Determine the [X, Y] coordinate at the center of the cell enclosing the given text.  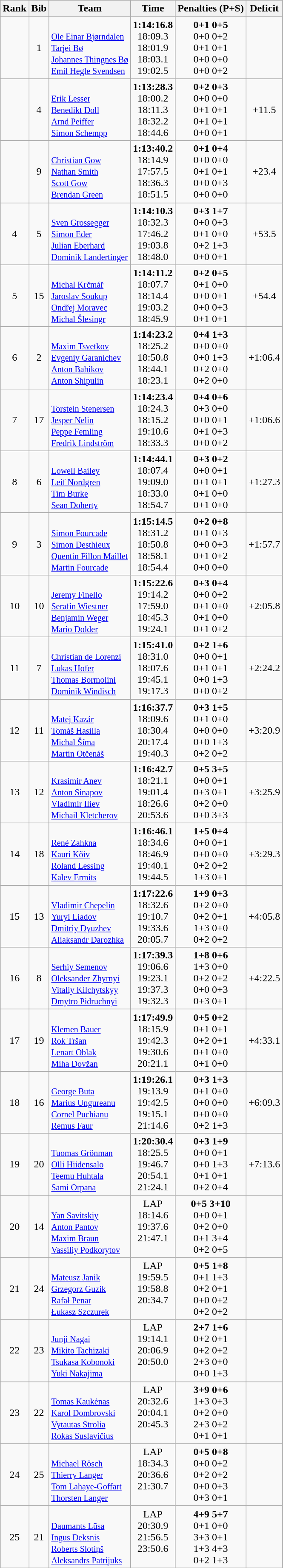
René ZahknaKauri KõivRoland LessingKalev Ermits [90, 854]
Torstein StenersenJesper NelinPeppe FemlingFredrik Lindström [90, 420]
0+3 0+20+0 0+10+1 0+10+1 0+00+1 0+0 [211, 482]
+6:09.3 [264, 1102]
0+1 0+50+0 0+20+1 0+10+0 0+00+0 0+2 [211, 48]
+1:57.7 [264, 544]
Junji NagaiMikito TachizakiTsukasa KobonokiYuki Nakajima [90, 1350]
+1:06.4 [264, 358]
1:17:22.618:32.619:10.719:33.620:05.7 [153, 916]
LAP19:59.519:58.820:34.7 [153, 1288]
Tuomas GrönmanOlli HiidensaloTeemu HuhtalaSami Orpana [90, 1164]
0+5 0+20+1 0+10+2 0+10+1 0+00+1 0+0 [211, 1040]
Michal KrčmářJaroslav SoukupOndřej MoravecMichal Šlesingr [90, 296]
Vladimir ChepelinYuryi LiadovDmitriy DyuzhevAliaksandr Darozhka [90, 916]
1+8 0+61+3 0+00+2 0+20+0 0+30+3 0+1 [211, 978]
0+5 0+80+0 0+20+2 0+20+0 0+30+3 0+1 [211, 1475]
0+1 0+40+0 0+00+1 0+10+0 0+30+0 0+0 [211, 172]
0+5 3+100+0 0+10+2 0+00+1 3+40+2 0+5 [211, 1226]
4+9 5+70+1 0+03+3 0+11+3 4+30+2 1+3 [211, 1537]
+54.4 [264, 296]
1:17:39.319:06.619:23.119:37.319:32.3 [153, 978]
0+2 0+80+1 0+30+0 0+30+1 0+20+0 0+0 [211, 544]
1:13:40.218:14.917:57.518:36.318:51.5 [153, 172]
1:14:16.818:09.318:01.918:03.119:02.5 [153, 48]
Simon FourcadeSimon DesthieuxQuentin Fillon MailletMartin Fourcade [90, 544]
Yan SavitskiyAnton PantovMaxim BraunVassiliy Podkorytov [90, 1226]
+4:22.5 [264, 978]
1:15:14.518:31.218:50.818:58.118:54.4 [153, 544]
+3:20.9 [264, 730]
0+3 1+30+1 0+00+0 0+00+0 0+00+2 1+3 [211, 1102]
0+3 1+70+0 0+30+1 0+00+2 1+30+0 0+1 [211, 234]
Krasimir AnevAnton SinapovVladimir IlievMichail Kletcherov [90, 792]
+3:29.3 [264, 854]
0+3 1+90+0 0+10+0 1+30+1 0+10+2 0+4 [211, 1164]
2 [39, 358]
1:19:26.119:13.919:42.519:15.121:14.6 [153, 1102]
1:16:42.718:21.119:01.418:26.620:53.6 [153, 792]
Erik LesserBenedikt DollArnd PeifferSimon Schempp [90, 110]
Matej KazárTomáš HasillaMichal ŠímaMartin Otčenáš [90, 730]
LAP18:14.619:37.621:47.1 [153, 1226]
0+5 3+50+0 0+10+3 0+10+2 0+00+0 3+3 [211, 792]
1:20:30.418:25.519:46.720:54.121:24.1 [153, 1164]
1:15:41.018:31.018:07.619:45.119:17.3 [153, 668]
+11.5 [264, 110]
0+4 1+30+0 0+00+0 1+30+2 0+00+2 0+0 [211, 358]
+4:05.8 [264, 916]
Daumants LūsaIngus DeksnisRoberts SlotiņšAleksandrs Patrijuks [90, 1537]
LAP19:14.120:06.920:50.0 [153, 1350]
Ole Einar BjørndalenTarjei BøJohannes Thingnes BøEmil Hegle Svendsen [90, 48]
+4:33.1 [264, 1040]
+1:06.6 [264, 420]
1:13:28.318:00.218:11.318:32.218:44.6 [153, 110]
1:14:23.418:24.318:15.219:10.618:33.3 [153, 420]
0+2 0+50+1 0+00+0 0+10+0 0+30+1 0+1 [211, 296]
Rank [14, 8]
1:16:37.718:09.618:30.420:17.419:40.3 [153, 730]
3 [39, 544]
1+9 0+30+2 0+00+2 0+11+3 0+00+2 0+2 [211, 916]
1:14:10.318:32.317:46.219:03.818:48.0 [153, 234]
Michael RöschThierry LangerTom Lahaye-GoffartThorsten Langer [90, 1475]
0+3 0+40+0 0+20+1 0+00+1 0+00+1 0+2 [211, 606]
Bib [39, 8]
Time [153, 8]
LAP20:30.921:56.523:50.6 [153, 1537]
1:15:22.619:14.217:59.018:45.319:24.1 [153, 606]
Serhiy SemenovOleksander ZhyrnyiVitaliy KilchytskyyDmytro Pidruchnyi [90, 978]
+2:24.2 [264, 668]
Christian de LorenziLukas HoferThomas BormoliniDominik Windisch [90, 668]
+7:13.6 [264, 1164]
3+9 0+61+3 0+30+2 0+02+3 0+20+1 0+1 [211, 1413]
Christian GowNathan SmithScott GowBrendan Green [90, 172]
0+2 1+60+0 0+10+1 0+10+0 1+30+0 0+2 [211, 668]
2+7 1+60+2 0+10+2 0+22+3 0+00+0 1+3 [211, 1350]
1 [39, 48]
Maxim TsvetkovEvgeniy GaranichevAnton BabikovAnton Shipulin [90, 358]
1+5 0+40+0 0+10+0 0+00+2 0+21+3 0+1 [211, 854]
Mateusz JanikGrzegorz GuzikRafał PenarŁukasz Szczurek [90, 1288]
Lowell BaileyLeif NordgrenTim BurkeSean Doherty [90, 482]
Klemen BauerRok TršanLenart OblakMiha Dovžan [90, 1040]
0+5 1+80+1 1+30+2 0+10+0 0+20+2 0+2 [211, 1288]
LAP18:34.320:36.621:30.7 [153, 1475]
1:14:23.218:25.218:50.818:44.118:23.1 [153, 358]
Jeremy FinelloSerafin WiestnerBenjamin WegerMario Dolder [90, 606]
+3:25.9 [264, 792]
0+4 0+60+3 0+00+0 0+10+1 0+30+0 0+2 [211, 420]
1:17:49.918:15.919:42.319:30.620:21.1 [153, 1040]
+23.4 [264, 172]
George ButaMarius UngureanuCornel PuchianuRemus Faur [90, 1102]
Sven GrosseggerSimon EderJulian EberhardDominik Landertinger [90, 234]
+1:27.3 [264, 482]
LAP20:32.620:04.120:45.3 [153, 1413]
Tomas KaukėnasKarol DombrovskiVytautas StroliaRokas Suslavičius [90, 1413]
Deficit [264, 8]
0+3 1+50+1 0+00+0 0+00+0 1+30+2 0+2 [211, 730]
0+2 0+30+0 0+00+1 0+10+1 0+10+0 0+1 [211, 110]
1:14:11.218:07.718:14.419:03.218:45.9 [153, 296]
Team [90, 8]
+2:05.8 [264, 606]
+53.5 [264, 234]
Penalties (P+S) [211, 8]
1:16:46.118:34.618:46.919:40.119:44.5 [153, 854]
1:14:44.118:07.419:09.018:33.018:54.7 [153, 482]
